Detect which cell encompasses the target text, then output its [x, y] center coordinate. 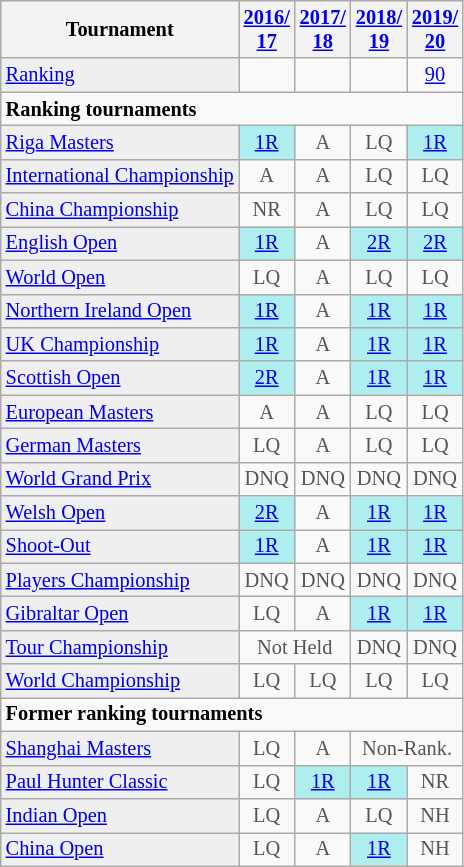
Riga Masters [120, 142]
Former ranking tournaments [232, 714]
2017/18 [323, 29]
World Open [120, 277]
China Open [120, 849]
Scottish Open [120, 378]
Northern Ireland Open [120, 311]
English Open [120, 243]
UK Championship [120, 344]
World Grand Prix [120, 479]
China Championship [120, 210]
German Masters [120, 445]
International Championship [120, 176]
90 [435, 75]
Shoot-Out [120, 546]
Ranking tournaments [232, 109]
Non-Rank. [407, 748]
Tour Championship [120, 647]
2016/17 [267, 29]
Paul Hunter Classic [120, 782]
2019/20 [435, 29]
Gibraltar Open [120, 613]
Tournament [120, 29]
Shanghai Masters [120, 748]
World Championship [120, 681]
Welsh Open [120, 513]
European Masters [120, 412]
Not Held [295, 647]
Players Championship [120, 580]
2018/19 [379, 29]
Indian Open [120, 815]
Ranking [120, 75]
